From the cell containing the given text, extract its center point as [x, y] coordinate. 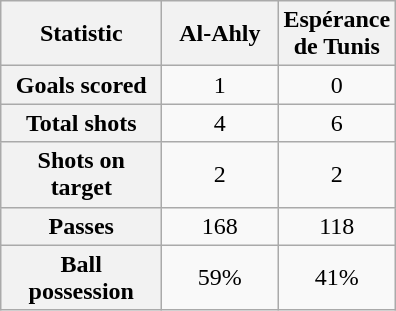
4 [220, 123]
1 [220, 85]
59% [220, 278]
168 [220, 226]
Passes [82, 226]
Shots on target [82, 174]
Al-Ahly [220, 34]
Total shots [82, 123]
Espérance de Tunis [337, 34]
0 [337, 85]
Goals scored [82, 85]
6 [337, 123]
Statistic [82, 34]
Ball possession [82, 278]
118 [337, 226]
41% [337, 278]
